Identify which cell holds the provided text, then report its [x, y] central coordinate. 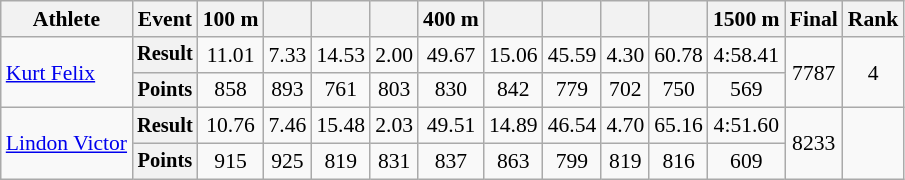
779 [572, 90]
2.03 [394, 126]
1500 m [746, 19]
60.78 [678, 55]
11.01 [231, 55]
Event [165, 19]
8233 [814, 144]
863 [514, 162]
Rank [874, 19]
799 [572, 162]
4 [874, 72]
702 [625, 90]
816 [678, 162]
Kurt Felix [66, 72]
14.53 [340, 55]
4:51.60 [746, 126]
7787 [814, 72]
49.67 [451, 55]
858 [231, 90]
4.70 [625, 126]
100 m [231, 19]
4:58.41 [746, 55]
569 [746, 90]
45.59 [572, 55]
925 [288, 162]
750 [678, 90]
830 [451, 90]
10.76 [231, 126]
803 [394, 90]
15.06 [514, 55]
46.54 [572, 126]
761 [340, 90]
Athlete [66, 19]
4.30 [625, 55]
15.48 [340, 126]
609 [746, 162]
49.51 [451, 126]
7.33 [288, 55]
2.00 [394, 55]
400 m [451, 19]
893 [288, 90]
837 [451, 162]
831 [394, 162]
7.46 [288, 126]
14.89 [514, 126]
65.16 [678, 126]
842 [514, 90]
Final [814, 19]
915 [231, 162]
Lindon Victor [66, 144]
